Pinpoint the cell where the given text exists, returning its [x, y] midpoint coordinate. 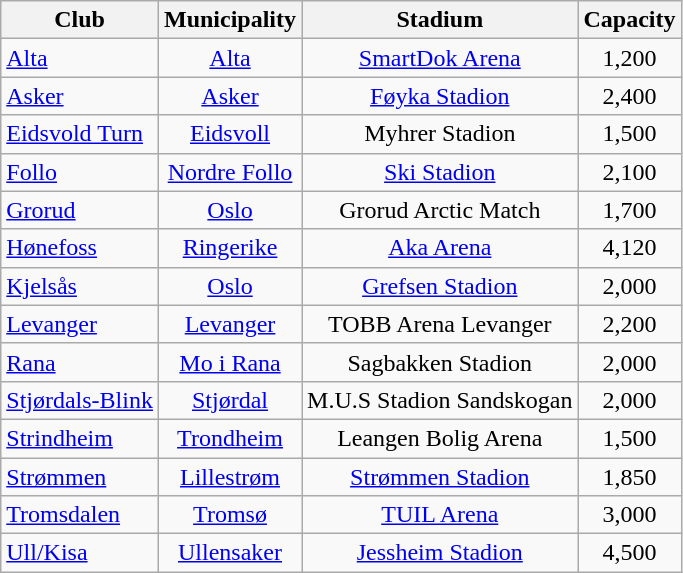
Trondheim [230, 438]
Strømmen Stadion [440, 477]
2,400 [630, 96]
TOBB Arena Levanger [440, 324]
M.U.S Stadion Sandskogan [440, 400]
Rana [80, 362]
Ullensaker [230, 553]
Municipality [230, 20]
Eidsvold Turn [80, 134]
Grorud Arctic Match [440, 210]
Jessheim Stadion [440, 553]
2,100 [630, 172]
SmartDok Arena [440, 58]
Leangen Bolig Arena [440, 438]
Ull/Kisa [80, 553]
Stjørdals-Blink [80, 400]
2,200 [630, 324]
Grorud [80, 210]
Strømmen [80, 477]
1,850 [630, 477]
Kjelsås [80, 286]
4,500 [630, 553]
Ski Stadion [440, 172]
Eidsvoll [230, 134]
Nordre Follo [230, 172]
Føyka Stadion [440, 96]
Stadium [440, 20]
TUIL Arena [440, 515]
Follo [80, 172]
4,120 [630, 248]
Ringerike [230, 248]
Grefsen Stadion [440, 286]
Stjørdal [230, 400]
Tromsø [230, 515]
Myhrer Stadion [440, 134]
1,200 [630, 58]
Lillestrøm [230, 477]
Tromsdalen [80, 515]
Strindheim [80, 438]
3,000 [630, 515]
Club [80, 20]
Capacity [630, 20]
Aka Arena [440, 248]
Hønefoss [80, 248]
Sagbakken Stadion [440, 362]
Mo i Rana [230, 362]
1,700 [630, 210]
